Scan for the cell matching the given text and deliver its [x, y] coordinate at center. 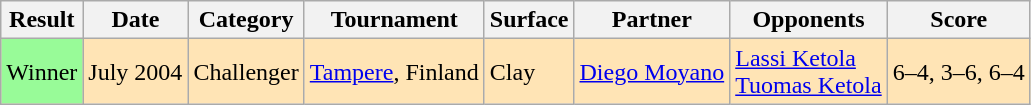
July 2004 [136, 72]
Tampere, Finland [394, 72]
Date [136, 20]
Lassi Ketola Tuomas Ketola [809, 72]
Winner [42, 72]
Surface [529, 20]
Clay [529, 72]
Diego Moyano [652, 72]
Opponents [809, 20]
Partner [652, 20]
Category [246, 20]
Score [958, 20]
Result [42, 20]
Challenger [246, 72]
Tournament [394, 20]
6–4, 3–6, 6–4 [958, 72]
